Find where the given text appears and provide that cell's center as (x, y) coordinate. 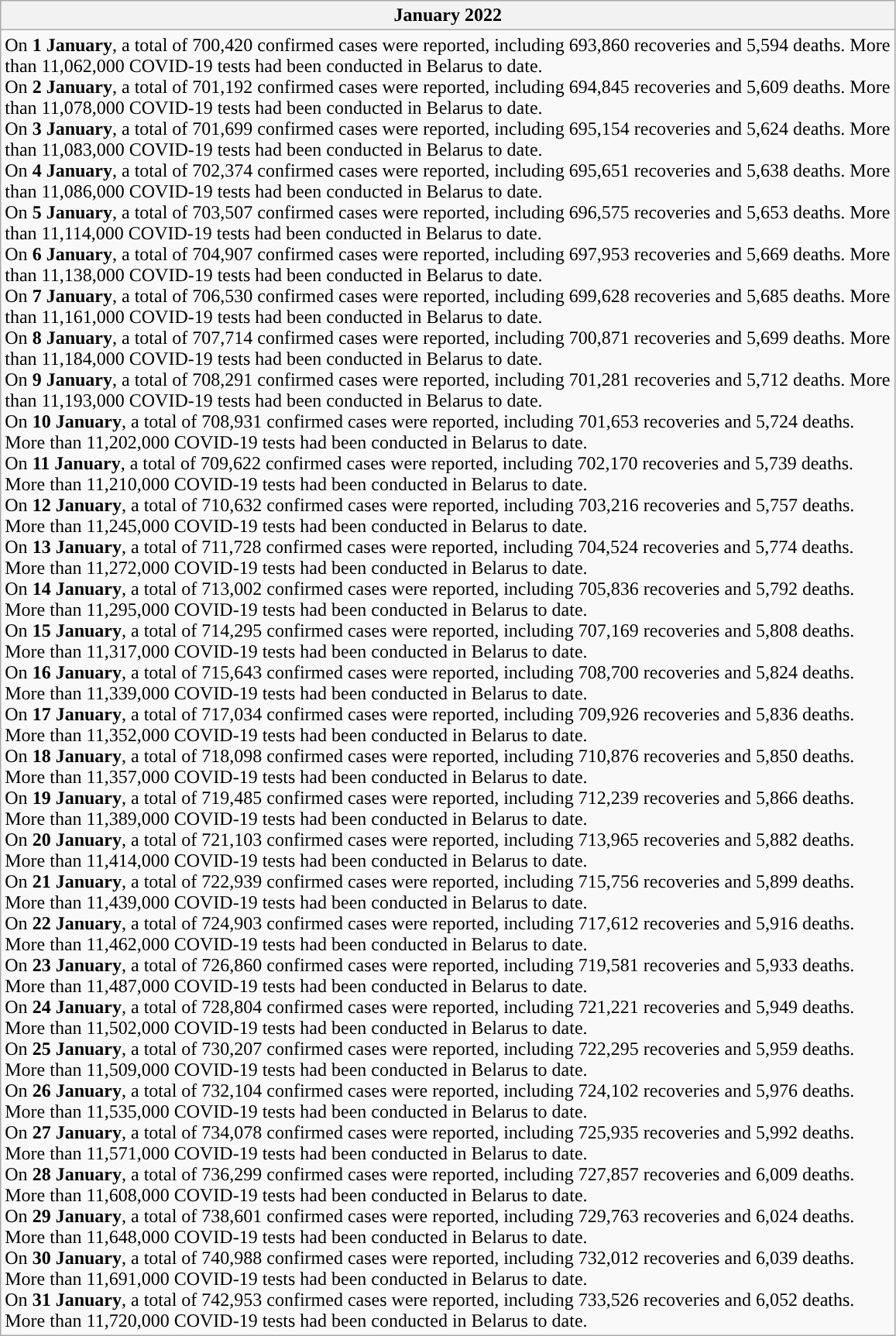
January 2022 (448, 15)
